Extract the (x, y) coordinate from the center of the cell holding the provided text.  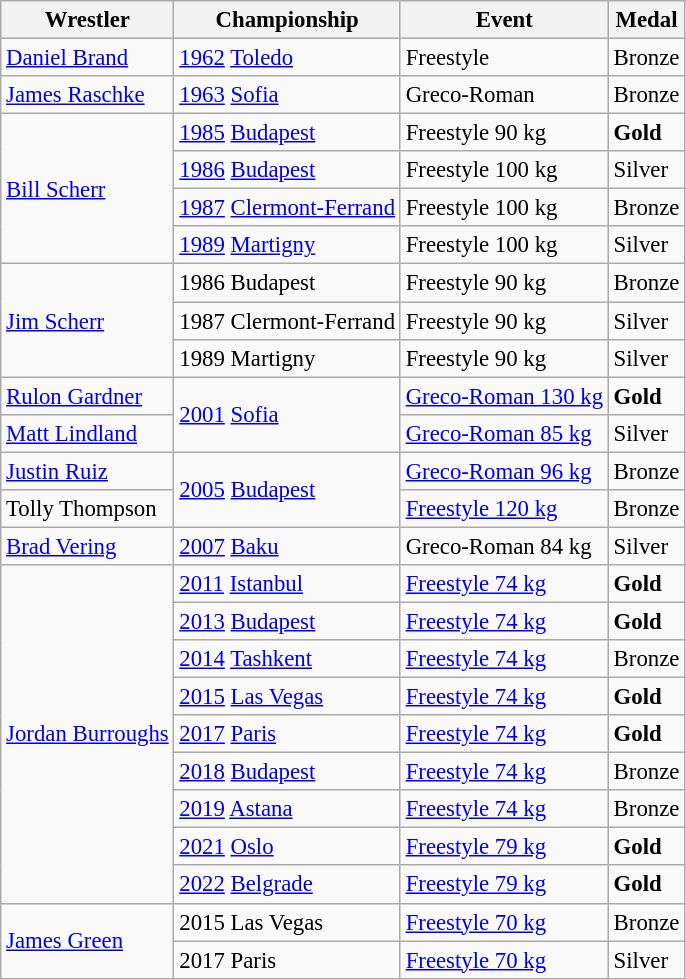
Freestyle (504, 58)
Greco-Roman (504, 95)
Medal (646, 20)
Tolly Thompson (88, 509)
James Green (88, 940)
2005 Budapest (287, 490)
Greco-Roman 84 kg (504, 546)
Event (504, 20)
Jordan Burroughs (88, 734)
Greco-Roman 130 kg (504, 396)
1962 Toledo (287, 58)
2019 Astana (287, 809)
Brad Vering (88, 546)
Jim Scherr (88, 320)
2013 Budapest (287, 621)
Greco-Roman 96 kg (504, 471)
1985 Budapest (287, 133)
Greco-Roman 85 kg (504, 433)
Wrestler (88, 20)
Bill Scherr (88, 189)
Daniel Brand (88, 58)
Matt Lindland (88, 433)
Freestyle 120 kg (504, 509)
Championship (287, 20)
2018 Budapest (287, 772)
2022 Belgrade (287, 885)
Justin Ruiz (88, 471)
Rulon Gardner (88, 396)
2011 Istanbul (287, 584)
2007 Baku (287, 546)
2021 Oslo (287, 847)
1963 Sofia (287, 95)
2014 Tashkent (287, 659)
James Raschke (88, 95)
2001 Sofia (287, 414)
